Find where the given text appears and provide that cell's center as (X, Y) coordinate. 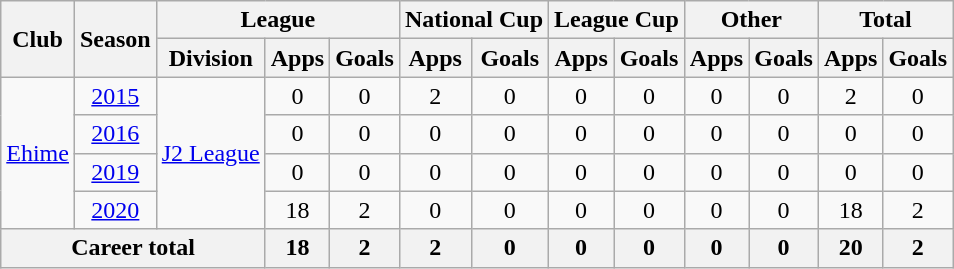
League Cup (617, 20)
2020 (115, 210)
Ehime (38, 153)
20 (850, 248)
J2 League (210, 153)
Other (751, 20)
2016 (115, 134)
Division (210, 58)
2015 (115, 96)
Season (115, 39)
Club (38, 39)
National Cup (474, 20)
League (278, 20)
Total (885, 20)
2019 (115, 172)
Career total (133, 248)
